Detect which cell encompasses the target text, then output its (X, Y) center coordinate. 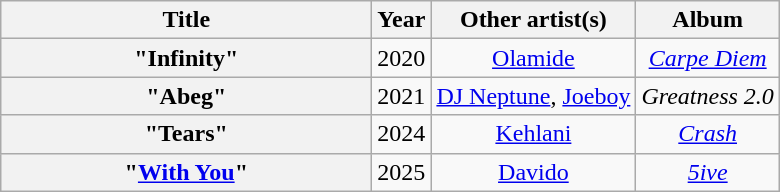
Year (402, 20)
Other artist(s) (534, 20)
2020 (402, 58)
DJ Neptune, Joeboy (534, 96)
Davido (534, 172)
"Abeg" (186, 96)
Album (708, 20)
2025 (402, 172)
Olamide (534, 58)
"Infinity" (186, 58)
"Tears" (186, 134)
2021 (402, 96)
Carpe Diem (708, 58)
Kehlani (534, 134)
Greatness 2.0 (708, 96)
"With You" (186, 172)
Title (186, 20)
5ive (708, 172)
2024 (402, 134)
Crash (708, 134)
